Capture the cell that displays the provided text and extract its [X, Y] central coordinate. 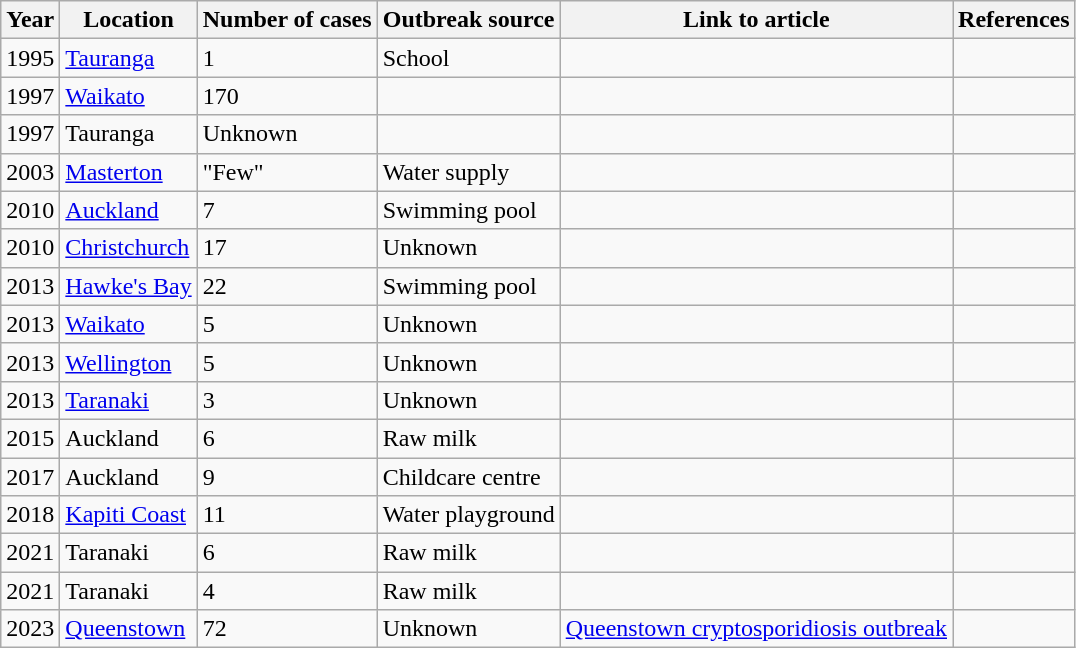
2015 [30, 438]
2003 [30, 172]
Kapiti Coast [128, 515]
Location [128, 20]
Masterton [128, 172]
School [468, 58]
Christchurch [128, 248]
17 [287, 248]
Water playground [468, 515]
4 [287, 591]
9 [287, 477]
Link to article [756, 20]
Water supply [468, 172]
7 [287, 210]
Queenstown cryptosporidiosis outbreak [756, 629]
2023 [30, 629]
Queenstown [128, 629]
22 [287, 286]
Number of cases [287, 20]
3 [287, 400]
2017 [30, 477]
Year [30, 20]
72 [287, 629]
"Few" [287, 172]
References [1014, 20]
170 [287, 96]
Wellington [128, 362]
Childcare centre [468, 477]
2018 [30, 515]
1 [287, 58]
Hawke's Bay [128, 286]
11 [287, 515]
1995 [30, 58]
Outbreak source [468, 20]
